Scan for the cell matching the given text and deliver its (X, Y) coordinate at center. 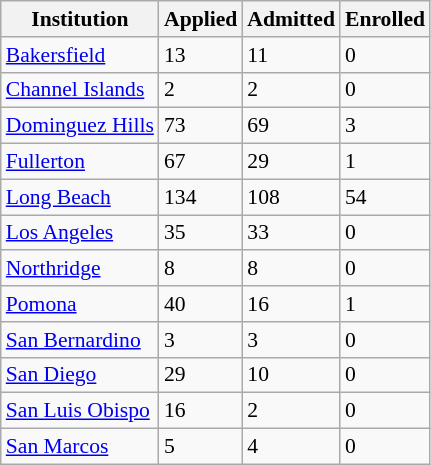
Dominguez Hills (80, 126)
54 (385, 197)
San Luis Obispo (80, 411)
Long Beach (80, 197)
10 (291, 375)
11 (291, 55)
Bakersfield (80, 55)
Pomona (80, 304)
13 (200, 55)
San Bernardino (80, 340)
San Diego (80, 375)
Institution (80, 19)
40 (200, 304)
Admitted (291, 19)
134 (200, 197)
69 (291, 126)
5 (200, 447)
Enrolled (385, 19)
Channel Islands (80, 90)
Fullerton (80, 162)
San Marcos (80, 447)
33 (291, 233)
73 (200, 126)
108 (291, 197)
4 (291, 447)
Northridge (80, 269)
35 (200, 233)
Los Angeles (80, 233)
67 (200, 162)
Applied (200, 19)
